Extract the (x, y) coordinate from the center of the cell holding the provided text.  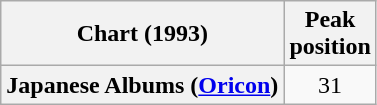
Japanese Albums (Oricon) (142, 85)
31 (330, 85)
Peak position (330, 34)
Chart (1993) (142, 34)
